Determine the (X, Y) coordinate at the center of the cell enclosing the given text.  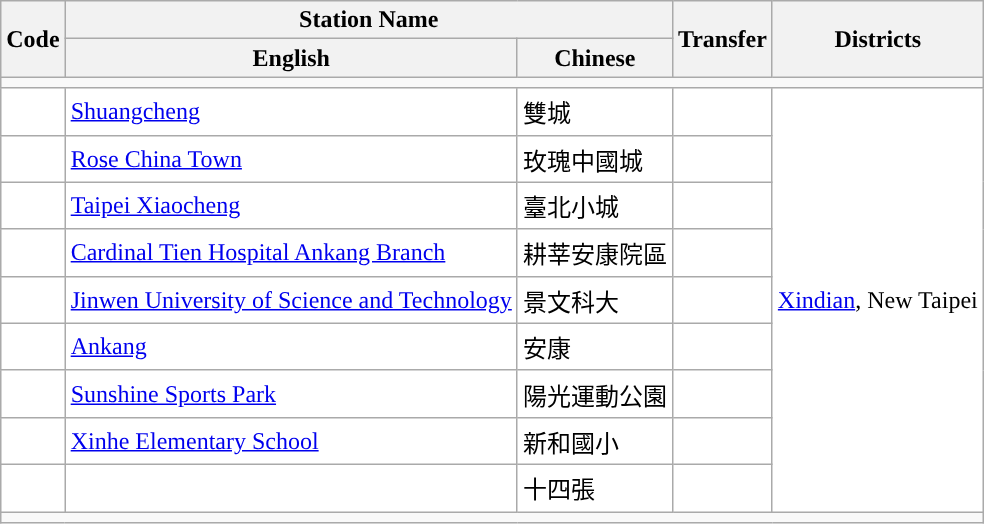
耕莘安康院區 (594, 252)
Code (33, 39)
Taipei Xiaocheng (291, 206)
Station Name (368, 20)
玫瑰中國城 (594, 158)
Xindian, New Taipei (878, 300)
Shuangcheng (291, 112)
Jinwen University of Science and Technology (291, 300)
雙城 (594, 112)
安康 (594, 346)
新和國小 (594, 440)
景文科大 (594, 300)
English (291, 58)
陽光運動公園 (594, 394)
臺北小城 (594, 206)
Sunshine Sports Park (291, 394)
Cardinal Tien Hospital Ankang Branch (291, 252)
Chinese (594, 58)
Xinhe Elementary School (291, 440)
十四張 (594, 488)
Transfer (722, 39)
Ankang (291, 346)
Rose China Town (291, 158)
Districts (878, 39)
